Locate the cell with the specified text and output its (x, y) center coordinate. 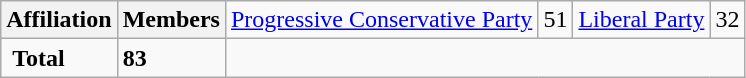
Progressive Conservative Party (381, 20)
Affiliation (59, 20)
Total (59, 58)
83 (171, 58)
Liberal Party (642, 20)
32 (728, 20)
Members (171, 20)
51 (556, 20)
